Scan for the cell matching the given text and deliver its (x, y) coordinate at center. 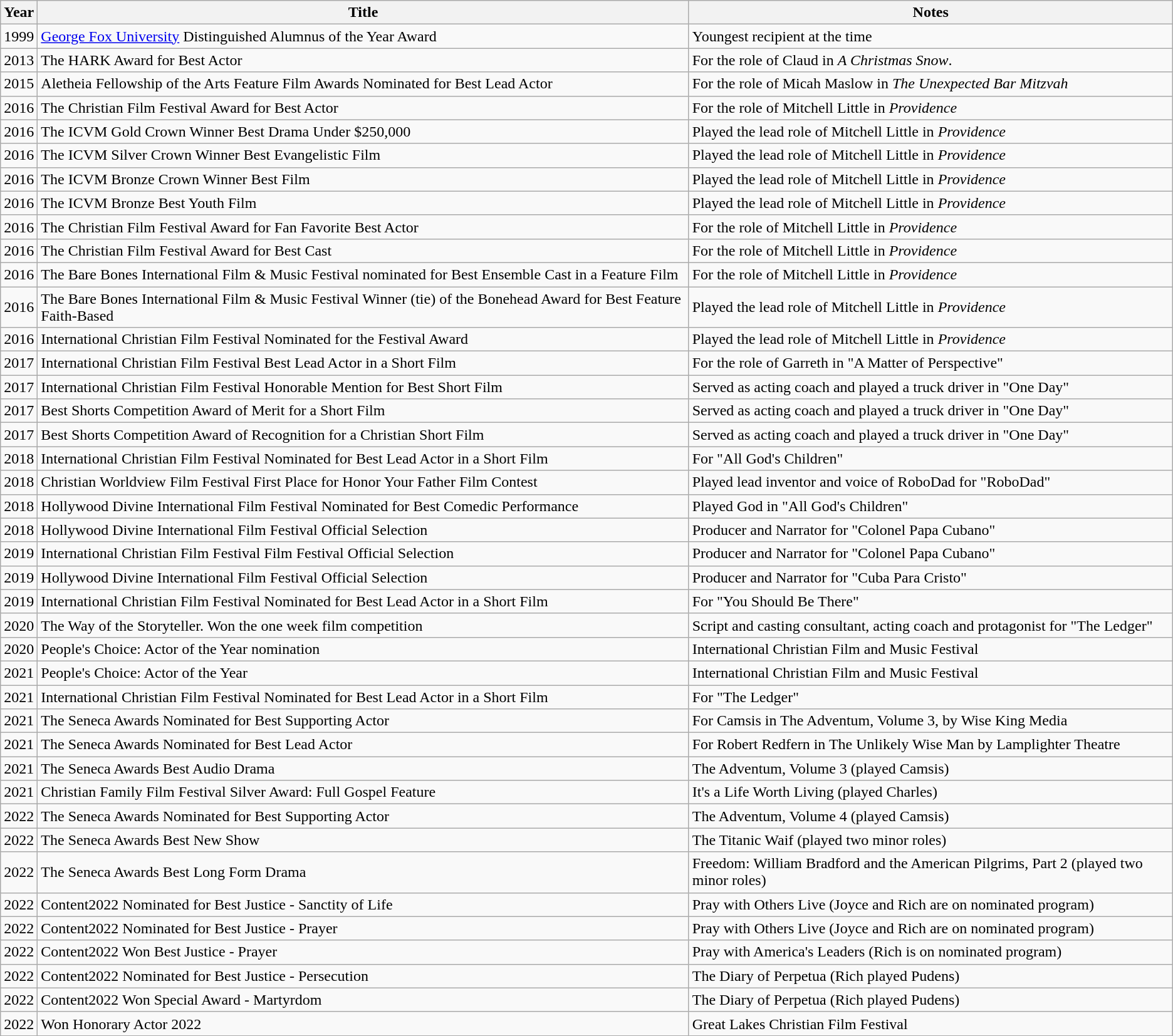
The Seneca Awards Nominated for Best Lead Actor (363, 745)
Hollywood Divine International Film Festival Nominated for Best Comedic Performance (363, 506)
The ICVM Bronze Best Youth Film (363, 203)
2015 (19, 84)
Year (19, 13)
For "You Should Be There" (931, 601)
The Christian Film Festival Award for Fan Favorite Best Actor (363, 227)
Notes (931, 13)
The Way of the Storyteller. Won the one week film competition (363, 625)
Freedom: William Bradford and the American Pilgrims, Part 2 (played two minor roles) (931, 872)
The HARK Award for Best Actor (363, 60)
Content2022 Nominated for Best Justice - Persecution (363, 976)
Content2022 Nominated for Best Justice - Sanctity of Life (363, 904)
1999 (19, 36)
People's Choice: Actor of the Year (363, 673)
For "All God's Children" (931, 458)
People's Choice: Actor of the Year nomination (363, 649)
The Adventum, Volume 4 (played Camsis) (931, 816)
The Christian Film Festival Award for Best Actor (363, 108)
2013 (19, 60)
Best Shorts Competition Award of Recognition for a Christian Short Film (363, 435)
Script and casting consultant, acting coach and protagonist for "The Ledger" (931, 625)
Youngest recipient at the time (931, 36)
The Adventum, Volume 3 (played Camsis) (931, 769)
The Seneca Awards Best New Show (363, 840)
The Bare Bones International Film & Music Festival nominated for Best Ensemble Cast in a Feature Film (363, 274)
For the role of Garreth in "A Matter of Perspective" (931, 363)
The Titanic Waif (played two minor roles) (931, 840)
Christian Family Film Festival Silver Award: Full Gospel Feature (363, 792)
It's a Life Worth Living (played Charles) (931, 792)
For the role of Micah Maslow in The Unexpected Bar Mitzvah (931, 84)
The ICVM Silver Crown Winner Best Evangelistic Film (363, 155)
Title (363, 13)
Christian Worldview Film Festival First Place for Honor Your Father Film Contest (363, 482)
The Seneca Awards Best Audio Drama (363, 769)
Pray with America's Leaders (Rich is on nominated program) (931, 952)
For Robert Redfern in The Unlikely Wise Man by Lamplighter Theatre (931, 745)
The ICVM Gold Crown Winner Best Drama Under $250,000 (363, 132)
Content2022 Won Best Justice - Prayer (363, 952)
Producer and Narrator for "Cuba Para Cristo" (931, 578)
George Fox University Distinguished Alumnus of the Year Award (363, 36)
The ICVM Bronze Crown Winner Best Film (363, 179)
Great Lakes Christian Film Festival (931, 1023)
Aletheia Fellowship of the Arts Feature Film Awards Nominated for Best Lead Actor (363, 84)
The Seneca Awards Best Long Form Drama (363, 872)
For "The Ledger" (931, 697)
International Christian Film Festival Film Festival Official Selection (363, 554)
Played God in "All God's Children" (931, 506)
Content2022 Won Special Award - Martyrdom (363, 1000)
International Christian Film Festival Nominated for the Festival Award (363, 339)
The Bare Bones International Film & Music Festival Winner (tie) of the Bonehead Award for Best Feature Faith-Based (363, 307)
Best Shorts Competition Award of Merit for a Short Film (363, 411)
For the role of Claud in A Christmas Snow. (931, 60)
Played lead inventor and voice of RoboDad for "RoboDad" (931, 482)
International Christian Film Festival Honorable Mention for Best Short Film (363, 387)
International Christian Film Festival Best Lead Actor in a Short Film (363, 363)
Won Honorary Actor 2022 (363, 1023)
For Camsis in The Adventum, Volume 3, by Wise King Media (931, 721)
The Christian Film Festival Award for Best Cast (363, 251)
Content2022 Nominated for Best Justice - Prayer (363, 928)
